Detect which cell encompasses the target text, then output its (x, y) center coordinate. 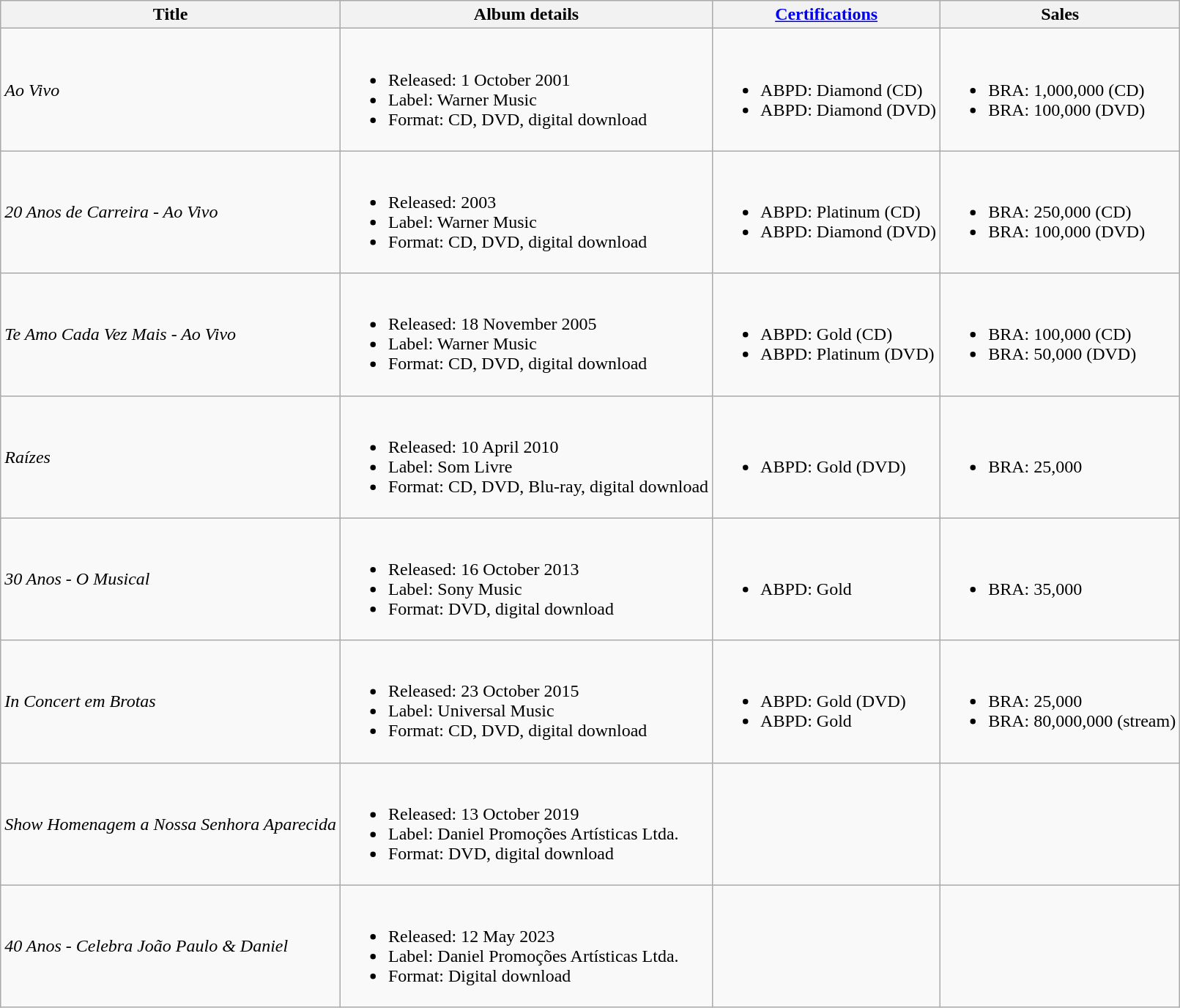
Released: 16 October 2013Label: Sony MusicFormat: DVD, digital download (526, 579)
Te Amo Cada Vez Mais - Ao Vivo (171, 334)
Released: 2003Label: Warner MusicFormat: CD, DVD, digital download (526, 212)
Raízes (171, 457)
Certifications (826, 15)
Released: 18 November 2005Label: Warner MusicFormat: CD, DVD, digital download (526, 334)
Sales (1061, 15)
Album details (526, 15)
Released: 1 October 2001Label: Warner MusicFormat: CD, DVD, digital download (526, 89)
BRA: 1,000,000 (CD)BRA: 100,000 (DVD) (1061, 89)
ABPD: Gold (826, 579)
In Concert em Brotas (171, 702)
Released: 10 April 2010Label: Som LivreFormat: CD, DVD, Blu-ray, digital download (526, 457)
Title (171, 15)
ABPD: Gold (CD)ABPD: Platinum (DVD) (826, 334)
ABPD: Gold (DVD) (826, 457)
BRA: 100,000 (CD)BRA: 50,000 (DVD) (1061, 334)
Released: 12 May 2023Label: Daniel Promoções Artísticas Ltda.Format: Digital download (526, 946)
BRA: 250,000 (CD)BRA: 100,000 (DVD) (1061, 212)
Ao Vivo (171, 89)
30 Anos - O Musical (171, 579)
BRA: 25,000 (1061, 457)
BRA: 35,000 (1061, 579)
BRA: 25,000BRA: 80,000,000 (stream) (1061, 702)
ABPD: Platinum (CD)ABPD: Diamond (DVD) (826, 212)
ABPD: Gold (DVD)ABPD: Gold (826, 702)
ABPD: Diamond (CD)ABPD: Diamond (DVD) (826, 89)
Released: 23 October 2015Label: Universal MusicFormat: CD, DVD, digital download (526, 702)
Show Homenagem a Nossa Senhora Aparecida (171, 823)
20 Anos de Carreira - Ao Vivo (171, 212)
40 Anos - Celebra João Paulo & Daniel (171, 946)
Released: 13 October 2019Label: Daniel Promoções Artísticas Ltda.Format: DVD, digital download (526, 823)
